For the text-containing cell, return its midpoint in [X, Y] coordinate format. 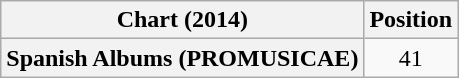
Position [411, 20]
Chart (2014) [182, 20]
Spanish Albums (PROMUSICAE) [182, 58]
41 [411, 58]
